Extract the [X, Y] coordinate from the center of the cell holding the provided text.  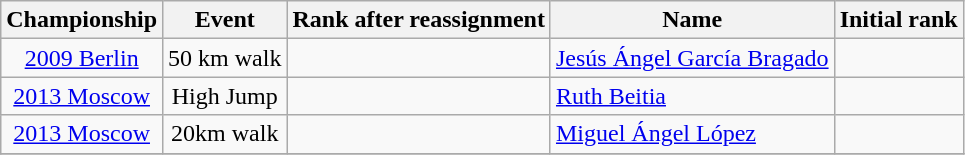
Miguel Ángel López [692, 134]
20km walk [225, 134]
Event [225, 20]
Name [692, 20]
Initial rank [898, 20]
50 km walk [225, 58]
Rank after reassignment [419, 20]
Championship [82, 20]
Jesús Ángel García Bragado [692, 58]
High Jump [225, 96]
Ruth Beitia [692, 96]
2009 Berlin [82, 58]
